Return (X, Y) of the center of cell containing provided text 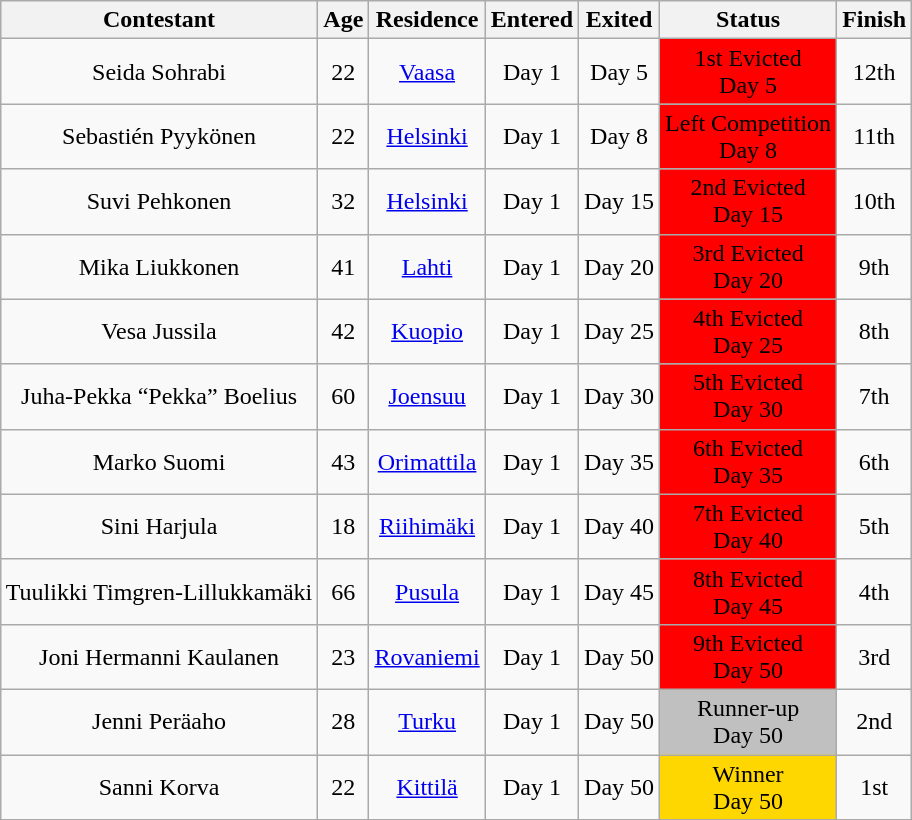
WinnerDay 50 (748, 786)
23 (344, 656)
10th (874, 202)
9th (874, 266)
Runner-upDay 50 (748, 722)
60 (344, 396)
Entered (532, 20)
8th EvictedDay 45 (748, 592)
2nd EvictedDay 15 (748, 202)
Sebastién Pyykönen (159, 136)
Mika Liukkonen (159, 266)
Pusula (427, 592)
7th EvictedDay 40 (748, 526)
6th EvictedDay 35 (748, 462)
Vesa Jussila (159, 332)
Sini Harjula (159, 526)
Day 45 (620, 592)
Day 8 (620, 136)
32 (344, 202)
3rd (874, 656)
5th (874, 526)
28 (344, 722)
Day 40 (620, 526)
Orimattila (427, 462)
41 (344, 266)
Day 15 (620, 202)
1st (874, 786)
42 (344, 332)
Joni Hermanni Kaulanen (159, 656)
2nd (874, 722)
3rd EvictedDay 20 (748, 266)
Suvi Pehkonen (159, 202)
Riihimäki (427, 526)
Lahti (427, 266)
Joensuu (427, 396)
Kittilä (427, 786)
Status (748, 20)
Jenni Peräaho (159, 722)
Rovaniemi (427, 656)
Left CompetitionDay 8 (748, 136)
Contestant (159, 20)
Seida Sohrabi (159, 72)
8th (874, 332)
66 (344, 592)
7th (874, 396)
Age (344, 20)
Exited (620, 20)
5th EvictedDay 30 (748, 396)
Tuulikki Timgren-Lillukkamäki (159, 592)
Sanni Korva (159, 786)
Residence (427, 20)
Vaasa (427, 72)
Day 5 (620, 72)
12th (874, 72)
Turku (427, 722)
Juha-Pekka “Pekka” Boelius (159, 396)
11th (874, 136)
4th EvictedDay 25 (748, 332)
18 (344, 526)
9th EvictedDay 50 (748, 656)
1st EvictedDay 5 (748, 72)
Kuopio (427, 332)
Finish (874, 20)
Day 20 (620, 266)
43 (344, 462)
Day 30 (620, 396)
Day 35 (620, 462)
4th (874, 592)
6th (874, 462)
Day 25 (620, 332)
Marko Suomi (159, 462)
